Scan for the cell matching the given text and deliver its [x, y] coordinate at center. 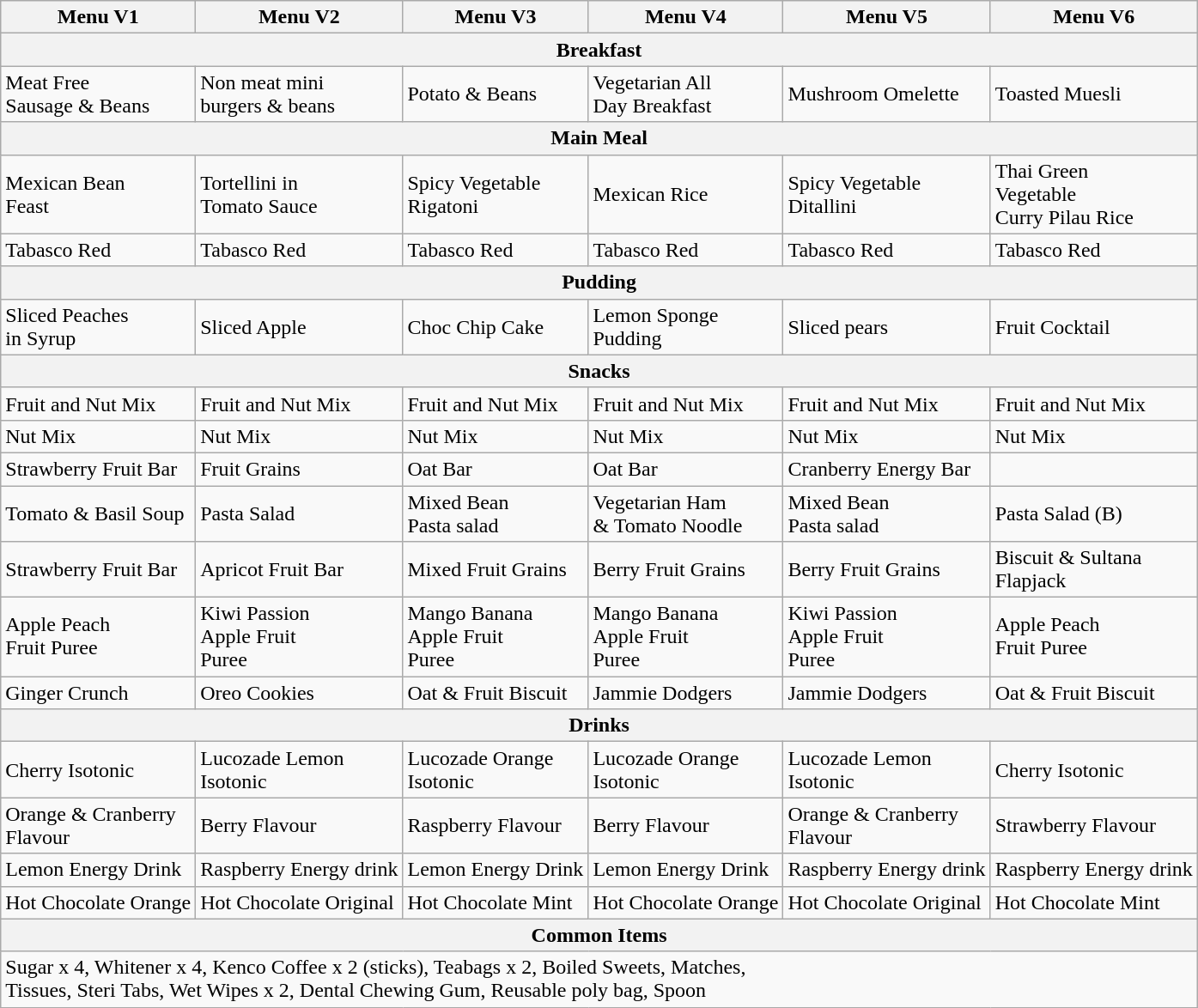
Main Meal [599, 138]
Sliced Peachesin Syrup [98, 326]
Mixed Fruit Grains [496, 570]
Oreo Cookies [299, 693]
Fruit Cocktail [1094, 326]
Tomato & Basil Soup [98, 513]
Apricot Fruit Bar [299, 570]
Fruit Grains [299, 469]
Tortellini inTomato Sauce [299, 194]
Cranberry Energy Bar [886, 469]
Toasted Muesli [1094, 94]
Pasta Salad (B) [1094, 513]
Biscuit & SultanaFlapjack [1094, 570]
Common Items [599, 935]
Spicy VegetableDitallini [886, 194]
Sliced Apple [299, 326]
Snacks [599, 371]
Menu V5 [886, 17]
Menu V4 [685, 17]
Pudding [599, 282]
Meat FreeSausage & Beans [98, 94]
Raspberry Flavour [496, 826]
Menu V1 [98, 17]
Menu V6 [1094, 17]
Vegetarian AllDay Breakfast [685, 94]
Mexican Rice [685, 194]
Sliced pears [886, 326]
Menu V2 [299, 17]
Strawberry Flavour [1094, 826]
Potato & Beans [496, 94]
Spicy VegetableRigatoni [496, 194]
Menu V3 [496, 17]
Mexican BeanFeast [98, 194]
Breakfast [599, 50]
Vegetarian Ham& Tomato Noodle [685, 513]
Drinks [599, 726]
Pasta Salad [299, 513]
Thai GreenVegetableCurry Pilau Rice [1094, 194]
Non meat miniburgers & beans [299, 94]
Mushroom Omelette [886, 94]
Choc Chip Cake [496, 326]
Ginger Crunch [98, 693]
Lemon SpongePudding [685, 326]
